Return the [X, Y] coordinate for the center point of the cell that contains the specified text.  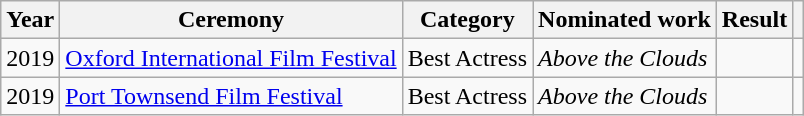
Oxford International Film Festival [231, 58]
Result [754, 20]
Nominated work [625, 20]
Ceremony [231, 20]
Port Townsend Film Festival [231, 96]
Category [467, 20]
Year [30, 20]
